Detect which cell encompasses the target text, then output its (x, y) center coordinate. 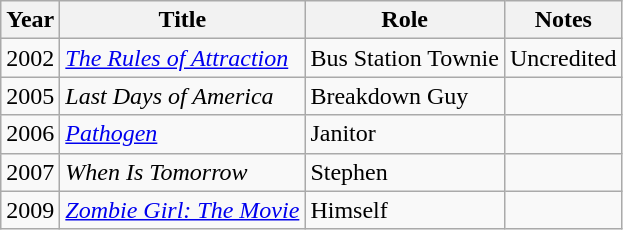
2002 (30, 58)
The Rules of Attraction (182, 58)
Himself (405, 210)
Zombie Girl: The Movie (182, 210)
Title (182, 20)
2007 (30, 172)
2006 (30, 134)
Bus Station Townie (405, 58)
2009 (30, 210)
2005 (30, 96)
Notes (563, 20)
Last Days of America (182, 96)
Breakdown Guy (405, 96)
Role (405, 20)
Year (30, 20)
Stephen (405, 172)
When Is Tomorrow (182, 172)
Uncredited (563, 58)
Pathogen (182, 134)
Janitor (405, 134)
